Extract the [X, Y] coordinate from the center of the cell holding the provided text.  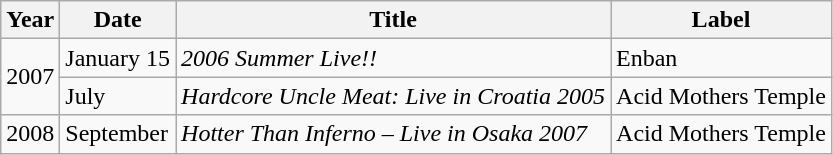
2008 [30, 134]
Hardcore Uncle Meat: Live in Croatia 2005 [394, 96]
2007 [30, 77]
Date [118, 20]
September [118, 134]
January 15 [118, 58]
Hotter Than Inferno – Live in Osaka 2007 [394, 134]
2006 Summer Live!! [394, 58]
Title [394, 20]
Year [30, 20]
July [118, 96]
Label [722, 20]
Enban [722, 58]
